Search for the cell housing the specified text and yield its [x, y] center coordinate. 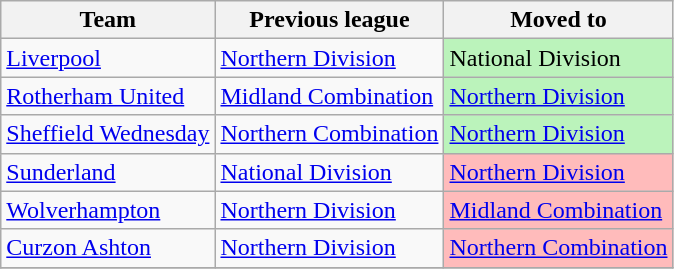
Team [108, 20]
Sheffield Wednesday [108, 134]
Sunderland [108, 172]
Moved to [558, 20]
Liverpool [108, 58]
Wolverhampton [108, 210]
Previous league [330, 20]
Curzon Ashton [108, 248]
Rotherham United [108, 96]
